Capture the cell that displays the provided text and extract its (x, y) central coordinate. 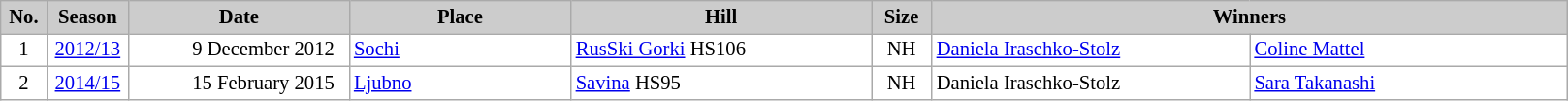
Size (901, 17)
Hill (721, 17)
Savina HS95 (721, 83)
Season (87, 17)
Sochi (460, 50)
2 (23, 83)
No. (23, 17)
1 (23, 50)
Place (460, 17)
2012/13 (87, 50)
Winners (1250, 17)
Date (239, 17)
Sara Takanashi (1408, 83)
Coline Mattel (1408, 50)
15 February 2015 (239, 83)
9 December 2012 (239, 50)
2014/15 (87, 83)
RusSki Gorki HS106 (721, 50)
Ljubno (460, 83)
